Locate the cell with the specified text and output its [x, y] center coordinate. 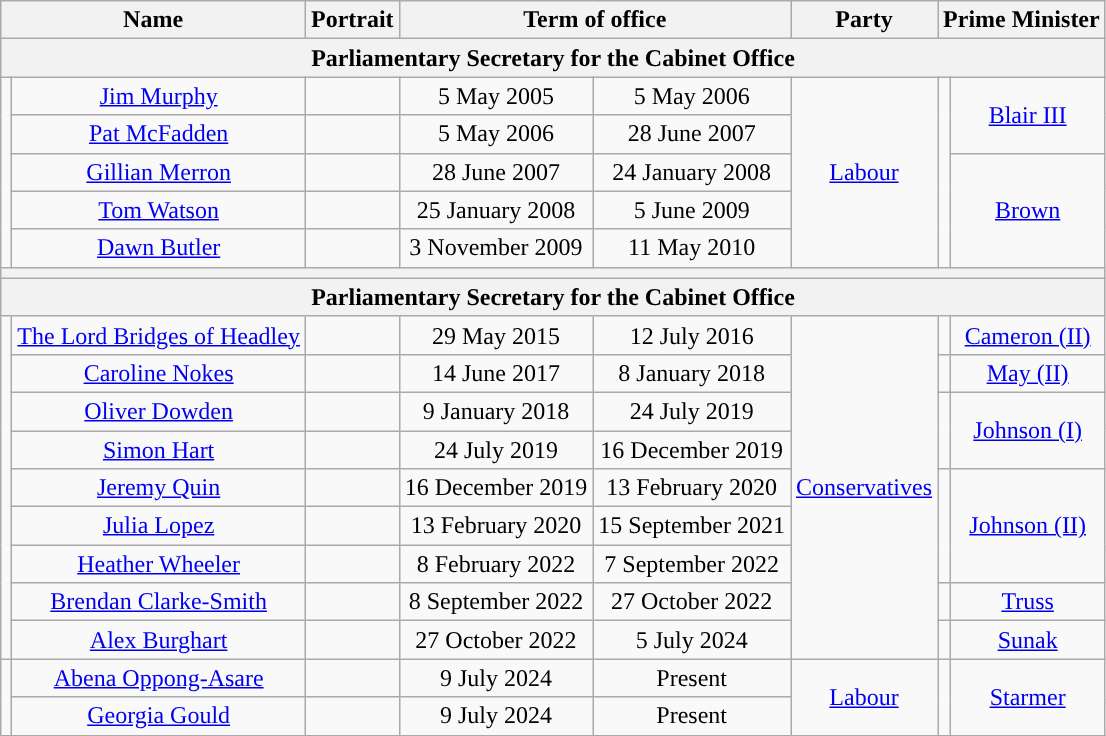
8 February 2022 [496, 564]
Truss [1028, 602]
5 June 2009 [692, 210]
Party [864, 20]
Gillian Merron [159, 172]
The Lord Bridges of Headley [159, 335]
Alex Burghart [159, 640]
Sunak [1028, 640]
Abena Oppong-Asare [159, 678]
15 September 2021 [692, 526]
Julia Lopez [159, 526]
May (II) [1028, 373]
Starmer [1028, 697]
Georgia Gould [159, 716]
Tom Watson [159, 210]
12 July 2016 [692, 335]
Jeremy Quin [159, 488]
24 January 2008 [692, 172]
5 May 2005 [496, 96]
25 January 2008 [496, 210]
8 September 2022 [496, 602]
Conservatives [864, 488]
Blair III [1028, 115]
Dawn Butler [159, 248]
Caroline Nokes [159, 373]
9 January 2018 [496, 411]
Simon Hart [159, 449]
Name [154, 20]
3 November 2009 [496, 248]
Pat McFadden [159, 134]
Johnson (I) [1028, 430]
Brown [1028, 210]
Heather Wheeler [159, 564]
Jim Murphy [159, 96]
Term of office [594, 20]
Prime Minister [1022, 20]
5 July 2024 [692, 640]
11 May 2010 [692, 248]
Portrait [352, 20]
Brendan Clarke-Smith [159, 602]
7 September 2022 [692, 564]
Oliver Dowden [159, 411]
Johnson (II) [1028, 526]
8 January 2018 [692, 373]
Cameron (II) [1028, 335]
14 June 2017 [496, 373]
29 May 2015 [496, 335]
